From the cell containing the given text, extract its center point as [X, Y] coordinate. 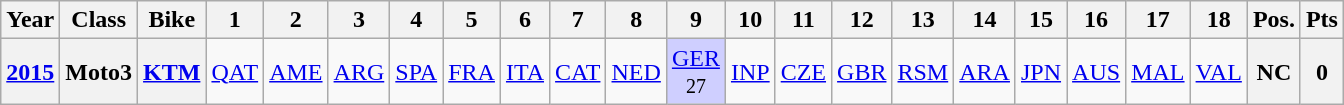
JPN [1040, 72]
CAT [578, 72]
12 [862, 20]
INP [750, 72]
SPA [416, 72]
NC [1274, 72]
Pts [1322, 20]
AME [296, 72]
Pos. [1274, 20]
CZE [803, 72]
16 [1096, 20]
KTM [172, 72]
AUS [1096, 72]
7 [578, 20]
1 [235, 20]
18 [1218, 20]
GER27 [696, 72]
MAL [1158, 72]
2 [296, 20]
Class [99, 20]
FRA [472, 72]
Year [30, 20]
3 [359, 20]
ARG [359, 72]
17 [1158, 20]
9 [696, 20]
NED [636, 72]
RSM [923, 72]
GBR [862, 72]
8 [636, 20]
QAT [235, 72]
VAL [1218, 72]
0 [1322, 72]
6 [524, 20]
4 [416, 20]
14 [985, 20]
2015 [30, 72]
15 [1040, 20]
ITA [524, 72]
Bike [172, 20]
Moto3 [99, 72]
10 [750, 20]
ARA [985, 72]
11 [803, 20]
5 [472, 20]
13 [923, 20]
